Determine the [X, Y] coordinate at the center of the cell enclosing the given text.  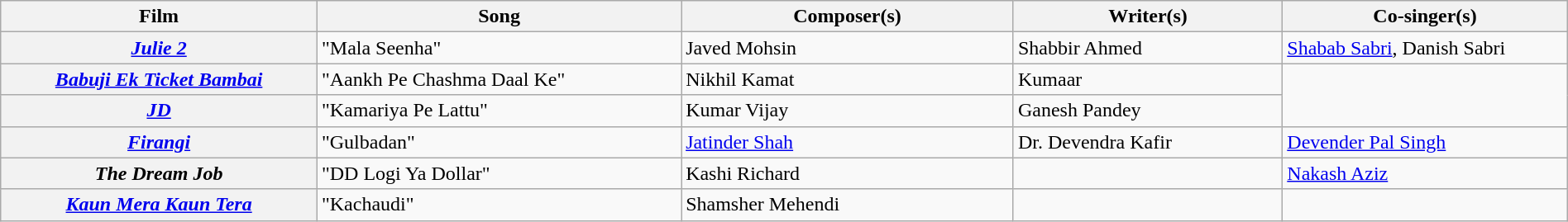
The Dream Job [159, 173]
Shabbir Ahmed [1148, 48]
Song [499, 17]
Writer(s) [1148, 17]
Babuji Ek Ticket Bambai [159, 79]
Dr. Devendra Kafir [1148, 142]
Co-singer(s) [1425, 17]
JD [159, 111]
Nikhil Kamat [848, 79]
"Kamariya Pe Lattu" [499, 111]
"Gulbadan" [499, 142]
Kumar Vijay [848, 111]
Shabab Sabri, Danish Sabri [1425, 48]
Composer(s) [848, 17]
"DD Logi Ya Dollar" [499, 173]
"Aankh Pe Chashma Daal Ke" [499, 79]
"Mala Seenha" [499, 48]
Shamsher Mehendi [848, 205]
"Kachaudi" [499, 205]
Javed Mohsin [848, 48]
Kaun Mera Kaun Tera [159, 205]
Jatinder Shah [848, 142]
Film [159, 17]
Nakash Aziz [1425, 173]
Devender Pal Singh [1425, 142]
Kumaar [1148, 79]
Ganesh Pandey [1148, 111]
Kashi Richard [848, 173]
Firangi [159, 142]
Julie 2 [159, 48]
